Locate the cell with the specified text and output its [X, Y] center coordinate. 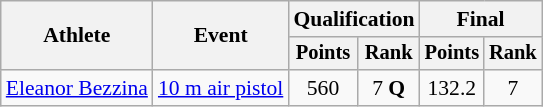
560 [322, 88]
Athlete [77, 36]
Final [481, 19]
Eleanor Bezzina [77, 88]
7 [513, 88]
7 Q [389, 88]
Event [220, 36]
Qualification [354, 19]
132.2 [452, 88]
10 m air pistol [220, 88]
